Extract the (X, Y) coordinate from the center of the cell holding the provided text.  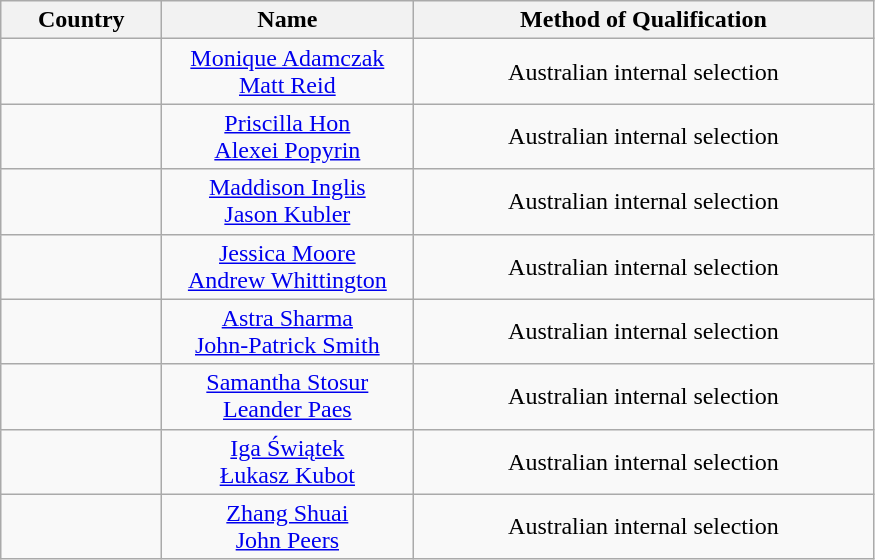
Method of Qualification (644, 20)
Name (288, 20)
Jessica MooreAndrew Whittington (288, 266)
Iga ŚwiątekŁukasz Kubot (288, 462)
Maddison InglisJason Kubler (288, 202)
Astra SharmaJohn-Patrick Smith (288, 332)
Monique AdamczakMatt Reid (288, 72)
Priscilla HonAlexei Popyrin (288, 136)
Samantha StosurLeander Paes (288, 396)
Country (82, 20)
Zhang ShuaiJohn Peers (288, 526)
